Determine the (x, y) coordinate at the center of the cell enclosing the given text.  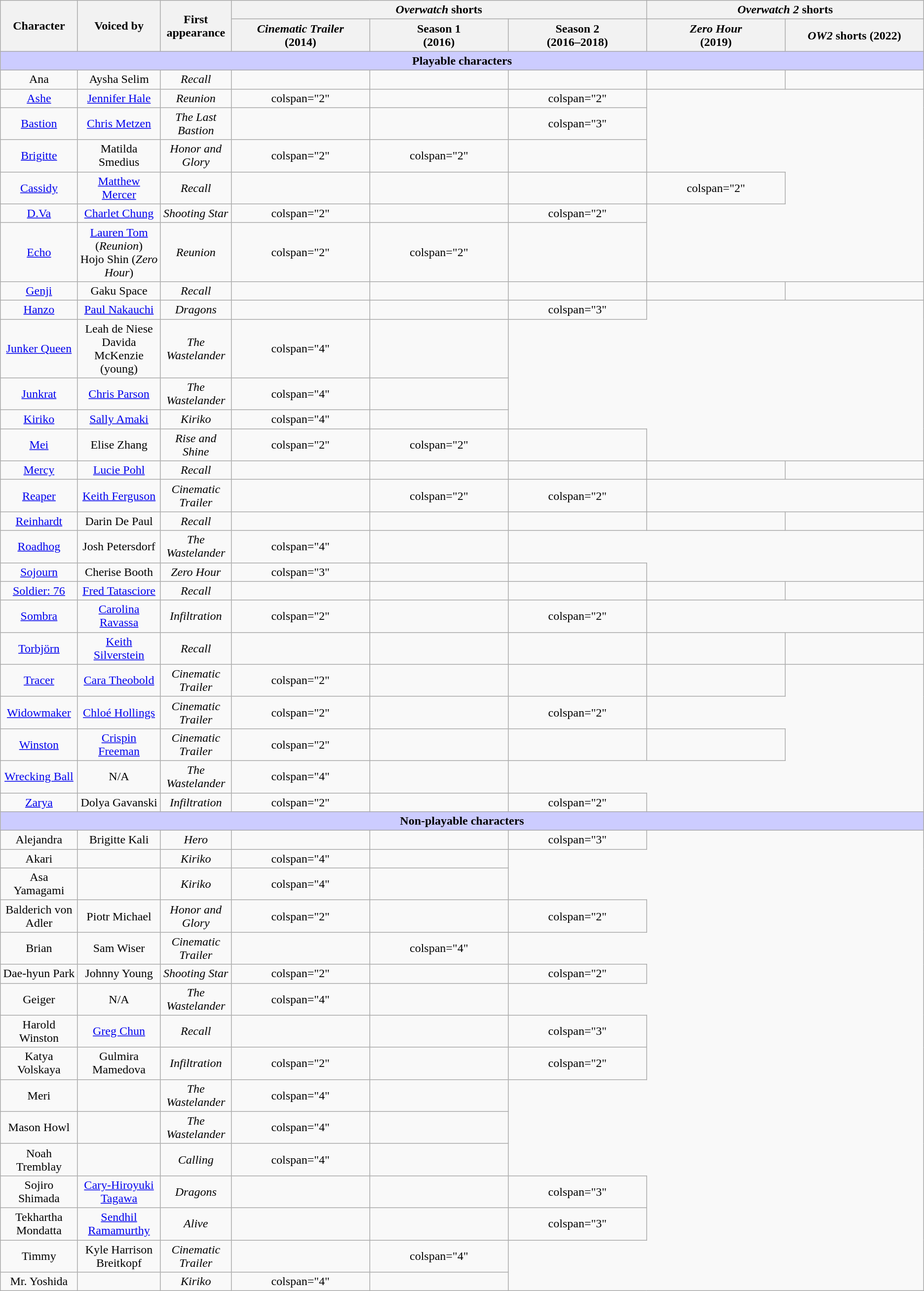
Cherise Booth (119, 572)
Junkrat (39, 394)
Torbjörn (39, 648)
Cassidy (39, 188)
Josh Petersdorf (119, 547)
Matilda Smedius (119, 156)
Voiced by (119, 26)
Dolya Gavanski (119, 802)
Crispin Freeman (119, 744)
Fred Tatasciore (119, 591)
Cinematic Trailer (2014) (300, 36)
Brigitte Kali (119, 840)
Brigitte (39, 156)
Echo (39, 252)
Hero (195, 840)
Soldier: 76 (39, 591)
Sam Wiser (119, 949)
Overwatch shorts (439, 10)
Alive (195, 1224)
Charlet Chung (119, 213)
Bastion (39, 123)
Jennifer Hale (119, 98)
First appearance (195, 26)
Mason Howl (39, 1127)
Keith Ferguson (119, 495)
Cary-Hiroyuki Tagawa (119, 1191)
Lucie Pohl (119, 470)
Junker Queen (39, 348)
Mr. Yoshida (39, 1282)
Wrecking Ball (39, 777)
Piotr Michael (119, 916)
Leah de NieseDavida McKenzie (young) (119, 348)
Mei (39, 445)
Overwatch 2 shorts (785, 10)
Sombra (39, 616)
Zero Hour (2019) (716, 36)
Zero Hour (195, 572)
Sojiro Shimada (39, 1191)
Paul Nakauchi (119, 309)
Asa Yamagami (39, 884)
Sendhil Ramamurthy (119, 1224)
Chris Parson (119, 394)
Gaku Space (119, 291)
Winston (39, 744)
Brian (39, 949)
Gulmira Mamedova (119, 1063)
Noah Tremblay (39, 1160)
Ashe (39, 98)
Cara Theobold (119, 680)
Genji (39, 291)
Aysha Selim (119, 79)
Season 2 (2016–2018) (577, 36)
Akari (39, 859)
Greg Chun (119, 1031)
Playable characters (462, 61)
Geiger (39, 999)
Rise and Shine (195, 445)
Johnny Young (119, 974)
Tekhartha Mondatta (39, 1224)
Katya Volskaya (39, 1063)
Mercy (39, 470)
Meri (39, 1096)
Dae-hyun Park (39, 974)
Harold Winston (39, 1031)
Ana (39, 79)
Matthew Mercer (119, 188)
Keith Silverstein (119, 648)
Reaper (39, 495)
The Last Bastion (195, 123)
Elise Zhang (119, 445)
Sojourn (39, 572)
Kyle Harrison Breitkopf (119, 1255)
Chris Metzen (119, 123)
Roadhog (39, 547)
Darin De Paul (119, 521)
Character (39, 26)
Sally Amaki (119, 419)
Lauren Tom (Reunion)Hojo Shin (Zero Hour) (119, 252)
Widowmaker (39, 713)
Season 1 (2016) (439, 36)
Chloé Hollings (119, 713)
Calling (195, 1160)
Balderich von Adler (39, 916)
OW2 shorts (2022) (855, 36)
Carolina Ravassa (119, 616)
Hanzo (39, 309)
Non-playable characters (462, 821)
Reinhardt (39, 521)
Zarya (39, 802)
Timmy (39, 1255)
D.Va (39, 213)
Tracer (39, 680)
Alejandra (39, 840)
